Detect which cell encompasses the target text, then output its (X, Y) center coordinate. 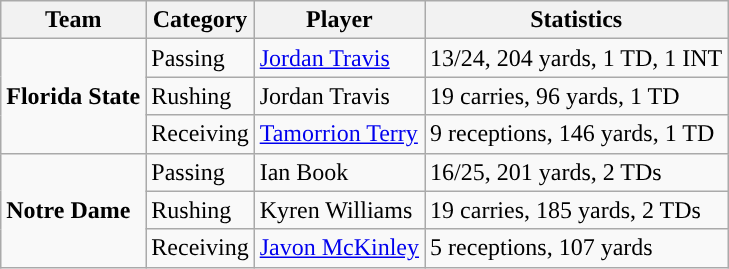
9 receptions, 146 yards, 1 TD (576, 134)
Team (74, 20)
Javon McKinley (339, 248)
Tamorrion Terry (339, 134)
Statistics (576, 20)
Notre Dame (74, 210)
16/25, 201 yards, 2 TDs (576, 172)
Florida State (74, 96)
5 receptions, 107 yards (576, 248)
Player (339, 20)
Ian Book (339, 172)
Kyren Williams (339, 210)
13/24, 204 yards, 1 TD, 1 INT (576, 58)
19 carries, 185 yards, 2 TDs (576, 210)
19 carries, 96 yards, 1 TD (576, 96)
Category (200, 20)
